Scan for the cell matching the given text and deliver its (x, y) coordinate at center. 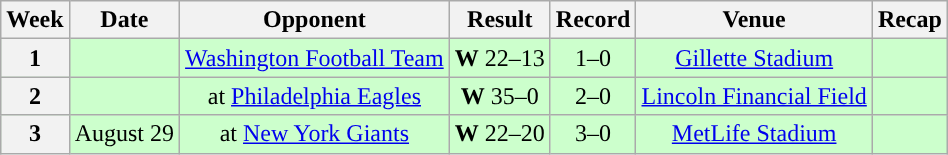
Recap (910, 20)
1–0 (593, 58)
MetLife Stadium (754, 134)
2–0 (593, 96)
at Philadelphia Eagles (315, 96)
Record (593, 20)
Date (124, 20)
Washington Football Team (315, 58)
Lincoln Financial Field (754, 96)
3 (35, 134)
Opponent (315, 20)
at New York Giants (315, 134)
1 (35, 58)
3–0 (593, 134)
W 22–20 (500, 134)
August 29 (124, 134)
Result (500, 20)
Week (35, 20)
Gillette Stadium (754, 58)
Venue (754, 20)
W 35–0 (500, 96)
2 (35, 96)
W 22–13 (500, 58)
